Determine the [x, y] coordinate at the center of the cell enclosing the given text.  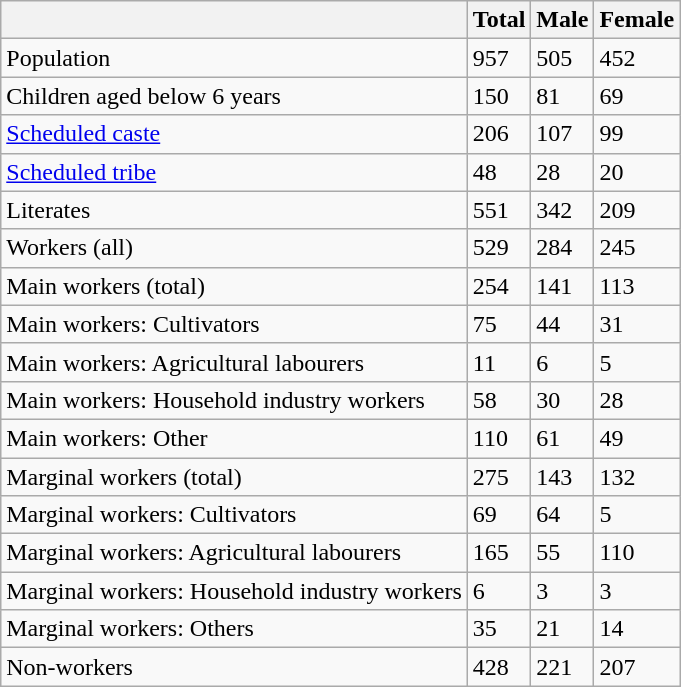
81 [562, 96]
107 [562, 134]
428 [499, 667]
Non-workers [234, 667]
11 [499, 362]
Main workers: Cultivators [234, 324]
31 [637, 324]
75 [499, 324]
21 [562, 629]
44 [562, 324]
Scheduled caste [234, 134]
275 [499, 477]
551 [499, 210]
132 [637, 477]
207 [637, 667]
221 [562, 667]
Marginal workers: Household industry workers [234, 591]
284 [562, 248]
209 [637, 210]
245 [637, 248]
20 [637, 172]
Main workers (total) [234, 286]
143 [562, 477]
55 [562, 553]
30 [562, 400]
Scheduled tribe [234, 172]
Marginal workers: Cultivators [234, 515]
Population [234, 58]
141 [562, 286]
Main workers: Household industry workers [234, 400]
Children aged below 6 years [234, 96]
150 [499, 96]
165 [499, 553]
Marginal workers: Others [234, 629]
Workers (all) [234, 248]
452 [637, 58]
35 [499, 629]
957 [499, 58]
Main workers: Agricultural labourers [234, 362]
113 [637, 286]
342 [562, 210]
58 [499, 400]
Male [562, 20]
Literates [234, 210]
48 [499, 172]
99 [637, 134]
Main workers: Other [234, 438]
Total [499, 20]
49 [637, 438]
Marginal workers: Agricultural labourers [234, 553]
Female [637, 20]
206 [499, 134]
254 [499, 286]
14 [637, 629]
61 [562, 438]
64 [562, 515]
505 [562, 58]
Marginal workers (total) [234, 477]
529 [499, 248]
